Output the (X, Y) coordinate of the center of the cell containing the given text.  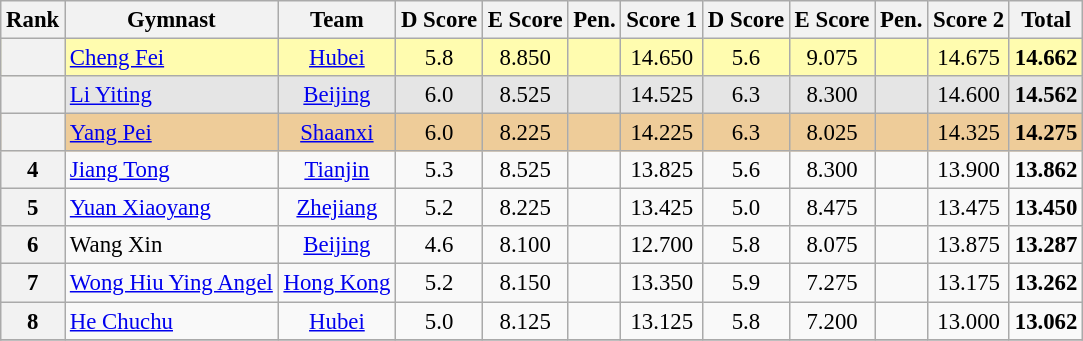
8.025 (832, 133)
13.862 (1046, 170)
Score 1 (662, 20)
Jiang Tong (172, 170)
14.525 (662, 95)
Wang Xin (172, 245)
Cheng Fei (172, 58)
Zhejiang (337, 208)
13.062 (1046, 321)
6 (33, 245)
8 (33, 321)
7 (33, 283)
8.475 (832, 208)
13.475 (969, 208)
14.275 (1046, 133)
13.350 (662, 283)
13.900 (969, 170)
14.662 (1046, 58)
13.175 (969, 283)
8.100 (524, 245)
8.850 (524, 58)
8.075 (832, 245)
8.150 (524, 283)
7.200 (832, 321)
12.700 (662, 245)
13.875 (969, 245)
4 (33, 170)
He Chuchu (172, 321)
4.6 (440, 245)
Yang Pei (172, 133)
13.125 (662, 321)
13.262 (1046, 283)
Hong Kong (337, 283)
5.3 (440, 170)
14.600 (969, 95)
13.287 (1046, 245)
Team (337, 20)
14.650 (662, 58)
7.275 (832, 283)
14.675 (969, 58)
14.325 (969, 133)
5 (33, 208)
Rank (33, 20)
8.125 (524, 321)
Shaanxi (337, 133)
Tianjin (337, 170)
Yuan Xiaoyang (172, 208)
14.225 (662, 133)
13.450 (1046, 208)
13.425 (662, 208)
13.000 (969, 321)
13.825 (662, 170)
5.9 (746, 283)
Score 2 (969, 20)
Total (1046, 20)
9.075 (832, 58)
Li Yiting (172, 95)
Wong Hiu Ying Angel (172, 283)
Gymnast (172, 20)
14.562 (1046, 95)
